Identify which cell holds the provided text, then report its (X, Y) central coordinate. 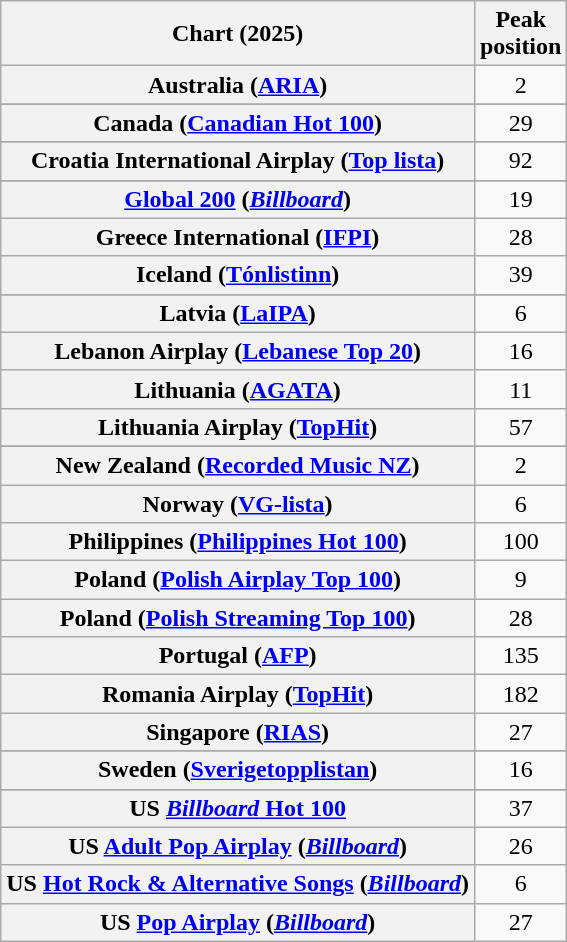
Sweden (Sverigetopplistan) (238, 770)
Poland (Polish Airplay Top 100) (238, 580)
US Pop Airplay (Billboard) (238, 922)
57 (520, 427)
Chart (2025) (238, 34)
Poland (Polish Streaming Top 100) (238, 618)
US Hot Rock & Alternative Songs (Billboard) (238, 884)
9 (520, 580)
Lithuania (AGATA) (238, 389)
Portugal (AFP) (238, 656)
Australia (ARIA) (238, 85)
Philippines (Philippines Hot 100) (238, 542)
Global 200 (Billboard) (238, 199)
Singapore (RIAS) (238, 732)
Canada (Canadian Hot 100) (238, 123)
39 (520, 275)
Lebanon Airplay (Lebanese Top 20) (238, 351)
Latvia (LaIPA) (238, 313)
Iceland (Tónlistinn) (238, 275)
Lithuania Airplay (TopHit) (238, 427)
11 (520, 389)
19 (520, 199)
26 (520, 846)
135 (520, 656)
37 (520, 808)
US Adult Pop Airplay (Billboard) (238, 846)
New Zealand (Recorded Music NZ) (238, 465)
Romania Airplay (TopHit) (238, 694)
Greece International (IFPI) (238, 237)
Croatia International Airplay (Top lista) (238, 161)
29 (520, 123)
Norway (VG-lista) (238, 503)
92 (520, 161)
Peakposition (520, 34)
100 (520, 542)
182 (520, 694)
US Billboard Hot 100 (238, 808)
